Detect which cell encompasses the target text, then output its [x, y] center coordinate. 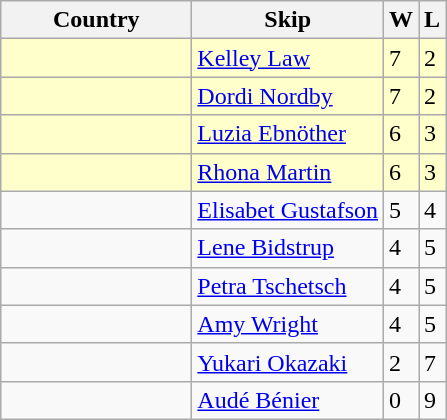
Petra Tschetsch [288, 286]
Audé Bénier [288, 400]
Luzia Ebnöther [288, 134]
Yukari Okazaki [288, 362]
Kelley Law [288, 58]
Lene Bidstrup [288, 248]
Rhona Martin [288, 172]
Dordi Nordby [288, 96]
Skip [288, 20]
L [432, 20]
Country [96, 20]
Amy Wright [288, 324]
Elisabet Gustafson [288, 210]
9 [432, 400]
W [402, 20]
0 [402, 400]
